Extract the (X, Y) coordinate from the center of the cell holding the provided text.  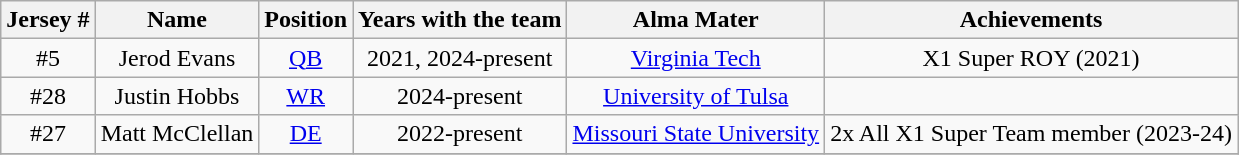
2021, 2024-present (460, 58)
2024-present (460, 96)
#5 (48, 58)
X1 Super ROY (2021) (1032, 58)
Jersey # (48, 20)
WR (306, 96)
2022-present (460, 134)
Position (306, 20)
Virginia Tech (696, 58)
QB (306, 58)
Achievements (1032, 20)
Matt McClellan (177, 134)
2x All X1 Super Team member (2023-24) (1032, 134)
Missouri State University (696, 134)
#28 (48, 96)
Justin Hobbs (177, 96)
DE (306, 134)
Name (177, 20)
Jerod Evans (177, 58)
Years with the team (460, 20)
#27 (48, 134)
University of Tulsa (696, 96)
Alma Mater (696, 20)
